Detect which cell encompasses the target text, then output its (x, y) center coordinate. 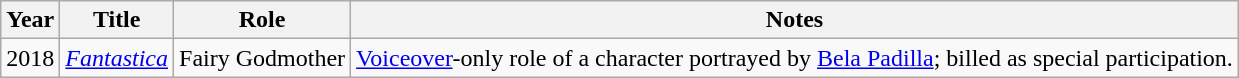
Fairy Godmother (262, 58)
Voiceover-only role of a character portrayed by Bela Padilla; billed as special participation. (795, 58)
2018 (30, 58)
Title (117, 20)
Role (262, 20)
Fantastica (117, 58)
Notes (795, 20)
Year (30, 20)
